Capture the cell that displays the provided text and extract its [x, y] central coordinate. 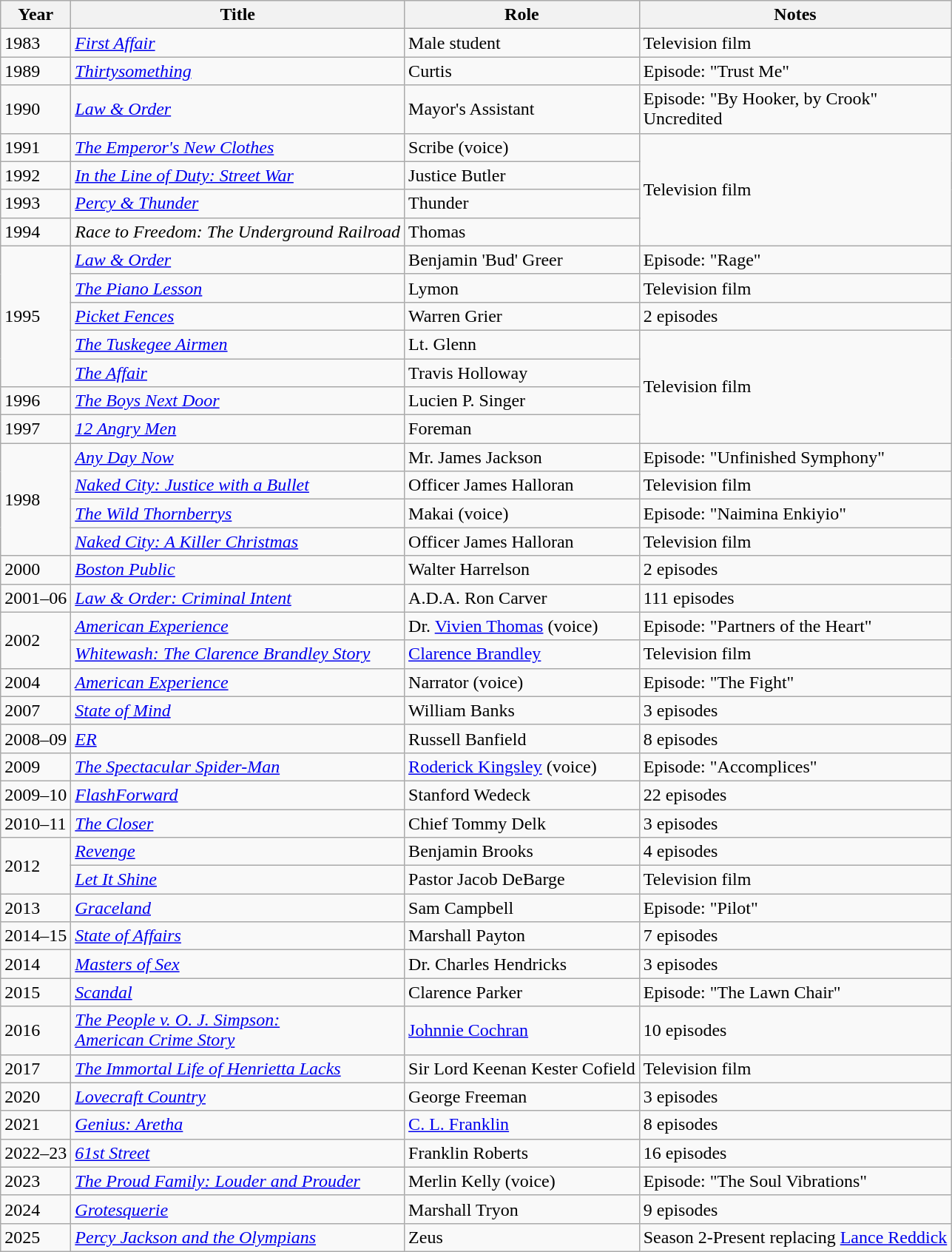
2002 [36, 640]
Episode: "Accomplices" [795, 767]
Episode: "Naimina Enkiyio" [795, 514]
1998 [36, 499]
Lovecraft Country [238, 1097]
The People v. O. J. Simpson:American Crime Story [238, 1030]
1990 [36, 110]
2014 [36, 964]
FlashForward [238, 795]
Law & Order: Criminal Intent [238, 598]
Benjamin 'Bud' Greer [522, 260]
Curtis [522, 71]
2007 [36, 710]
Travis Holloway [522, 372]
Episode: "The Fight" [795, 682]
The Tuskegee Airmen [238, 344]
The Wild Thornberrys [238, 514]
Percy & Thunder [238, 203]
4 episodes [795, 852]
Walter Harrelson [522, 570]
2015 [36, 992]
Title [238, 15]
2010–11 [36, 824]
1989 [36, 71]
Role [522, 15]
Episode: "The Soul Vibrations" [795, 1181]
Episode: "The Lawn Chair" [795, 992]
1995 [36, 316]
1983 [36, 43]
2012 [36, 866]
A.D.A. Ron Carver [522, 598]
ER [238, 738]
111 episodes [795, 598]
Warren Grier [522, 316]
2017 [36, 1068]
State of Mind [238, 710]
The Emperor's New Clothes [238, 147]
Percy Jackson and the Olympians [238, 1237]
The Proud Family: Louder and Prouder [238, 1181]
Notes [795, 15]
The Spectacular Spider-Man [238, 767]
Lt. Glenn [522, 344]
Grotesquerie [238, 1209]
Race to Freedom: The Underground Railroad [238, 232]
Roderick Kingsley (voice) [522, 767]
Benjamin Brooks [522, 852]
In the Line of Duty: Street War [238, 175]
Thirtysomething [238, 71]
Dr. Charles Hendricks [522, 964]
Episode: "Trust Me" [795, 71]
Franklin Roberts [522, 1153]
Picket Fences [238, 316]
7 episodes [795, 936]
Naked City: Justice with a Bullet [238, 485]
2013 [36, 908]
George Freeman [522, 1097]
2024 [36, 1209]
Mr. James Jackson [522, 457]
Sam Campbell [522, 908]
Episode: "Rage" [795, 260]
16 episodes [795, 1153]
Whitewash: The Clarence Brandley Story [238, 654]
2023 [36, 1181]
12 Angry Men [238, 429]
Revenge [238, 852]
1996 [36, 401]
Lucien P. Singer [522, 401]
Justice Butler [522, 175]
Male student [522, 43]
2016 [36, 1030]
State of Affairs [238, 936]
2008–09 [36, 738]
9 episodes [795, 1209]
10 episodes [795, 1030]
The Immortal Life of Henrietta Lacks [238, 1068]
Pastor Jacob DeBarge [522, 880]
Makai (voice) [522, 514]
Narrator (voice) [522, 682]
Chief Tommy Delk [522, 824]
Clarence Brandley [522, 654]
2014–15 [36, 936]
Season 2-Present replacing Lance Reddick [795, 1237]
Naked City: A Killer Christmas [238, 542]
Episode: "Pilot" [795, 908]
2000 [36, 570]
Johnnie Cochran [522, 1030]
Stanford Wedeck [522, 795]
1994 [36, 232]
Sir Lord Keenan Kester Cofield [522, 1068]
Russell Banfield [522, 738]
Episode: "Unfinished Symphony" [795, 457]
1997 [36, 429]
Episode: "By Hooker, by Crook"Uncredited [795, 110]
61st Street [238, 1153]
Thunder [522, 203]
2009–10 [36, 795]
Any Day Now [238, 457]
Dr. Vivien Thomas (voice) [522, 626]
2004 [36, 682]
Graceland [238, 908]
Let It Shine [238, 880]
2001–06 [36, 598]
Year [36, 15]
1993 [36, 203]
Zeus [522, 1237]
Thomas [522, 232]
1992 [36, 175]
Boston Public [238, 570]
The Boys Next Door [238, 401]
2022–23 [36, 1153]
The Piano Lesson [238, 288]
C. L. Franklin [522, 1125]
Lymon [522, 288]
Marshall Payton [522, 936]
First Affair [238, 43]
The Closer [238, 824]
Scribe (voice) [522, 147]
2009 [36, 767]
Foreman [522, 429]
22 episodes [795, 795]
Mayor's Assistant [522, 110]
The Affair [238, 372]
Clarence Parker [522, 992]
Scandal [238, 992]
William Banks [522, 710]
Marshall Tryon [522, 1209]
Genius: Aretha [238, 1125]
Masters of Sex [238, 964]
Episode: "Partners of the Heart" [795, 626]
2025 [36, 1237]
Merlin Kelly (voice) [522, 1181]
1991 [36, 147]
2021 [36, 1125]
2020 [36, 1097]
